Capture the cell that displays the provided text and extract its [X, Y] central coordinate. 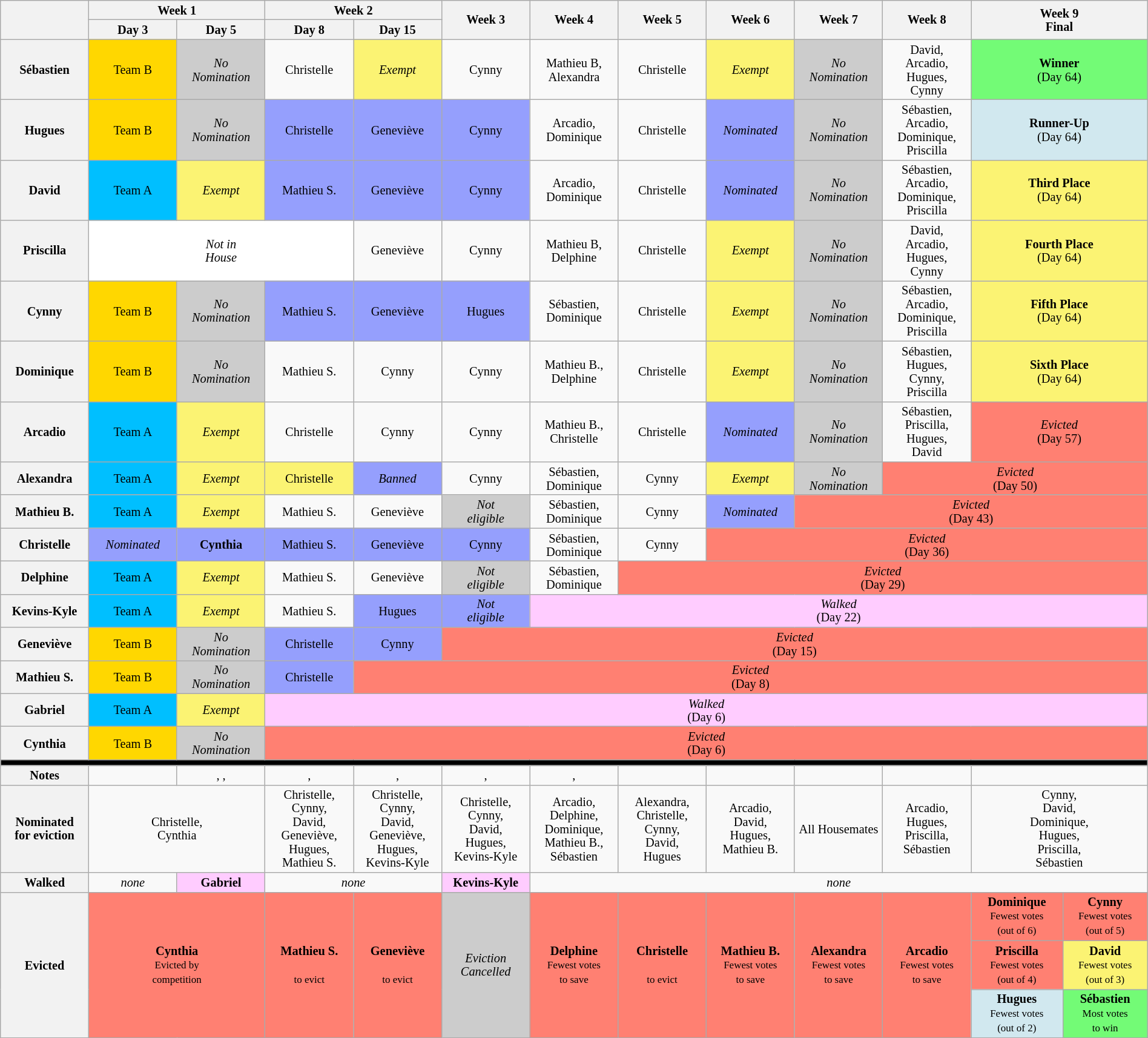
Delphine Fewest votesto save [574, 965]
Week 9Final [1060, 19]
Priscilla Fewest votes(out of 4) [1017, 965]
Arcadio,David,Hugues,Mathieu B. [750, 828]
Christelle,Cynny,David,Hugues,Kevins-Kyle [486, 828]
Evicted(Day 8) [751, 677]
Evicted(Day 6) [706, 744]
Sixth Place(Day 64) [1060, 371]
Christelle,Cynny,David,Geneviève,Hugues,Mathieu S. [309, 828]
Evicted(Day 36) [926, 545]
Christelle to evict [662, 965]
, , [221, 775]
Week 4 [574, 19]
Hugues Fewest votes(out of 2) [1017, 1013]
Arcadio Fewest votesto save [927, 965]
Week 7 [839, 19]
Sébastien,Priscilla,Hugues,David [927, 432]
Arcadio [45, 432]
All Housemates [839, 828]
Mathieu B,Delphine [574, 251]
Cynny,David,Dominique,Hugues,Priscilla,Sébastien [1060, 828]
Not inHouse [220, 251]
Priscilla [45, 251]
Arcadio,Hugues,Priscilla,Sébastien [927, 828]
Arcadio,Delphine,Dominique,Mathieu B.,Sébastien [574, 828]
Day 15 [398, 29]
Notes [45, 775]
Winner(Day 64) [1060, 70]
Walked(Day 22) [839, 610]
Cynthia Evicted bycompetition [177, 965]
Week 5 [662, 19]
Walked(Day 6) [706, 710]
Mathieu S. to evict [309, 965]
Evicted(Day 15) [794, 644]
Day 5 [221, 29]
Alexandra [45, 478]
SébastienMost votesto win [1105, 1013]
DavidFewest votes(out of 3) [1105, 965]
Week 3 [486, 19]
Evicted [45, 965]
Mathieu B. Fewest votesto save [750, 965]
Dominique Fewest votes(out of 6) [1017, 916]
Week 8 [927, 19]
Week 1 [177, 10]
Banned [398, 478]
Walked [45, 882]
Nominatedfor eviction [45, 828]
Week 6 [750, 19]
Day 8 [309, 29]
Christelle,Cynthia [177, 828]
EvictionCancelled [486, 965]
Fourth Place(Day 64) [1060, 251]
Evicted(Day 50) [1015, 478]
Mathieu B,Alexandra [574, 70]
Runner-Up(Day 64) [1060, 130]
Geneviève to evict [398, 965]
Day 3 [133, 29]
CynnyFewest votes(out of 5) [1105, 916]
Sébastien [45, 70]
Fifth Place(Day 64) [1060, 311]
Sébastien,Hugues,Cynny,Priscilla [927, 371]
Delphine [45, 578]
Mathieu B.,Christelle [574, 432]
Evicted(Day 29) [883, 578]
Alexandra,Christelle,Cynny,David,Hugues [662, 828]
Evicted(Day 43) [971, 511]
Mathieu B.,Delphine [574, 371]
Evicted(Day 57) [1060, 432]
Mathieu B. [45, 511]
David [45, 190]
Alexandra Fewest votesto save [839, 965]
Week 2 [354, 10]
Third Place(Day 64) [1060, 190]
Dominique [45, 371]
Christelle,Cynny,David,Geneviève,Hugues,Kevins-Kyle [398, 828]
